Return the (X, Y) coordinate for the center point of the cell that contains the specified text.  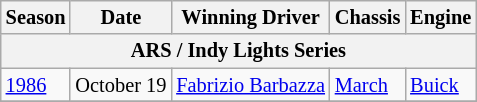
October 19 (120, 85)
ARS / Indy Lights Series (238, 51)
Date (120, 17)
Season (36, 17)
March (368, 85)
Winning Driver (250, 17)
Buick (440, 85)
Fabrizio Barbazza (250, 85)
1986 (36, 85)
Engine (440, 17)
Chassis (368, 17)
